Output the [X, Y] coordinate of the center of the cell containing the given text.  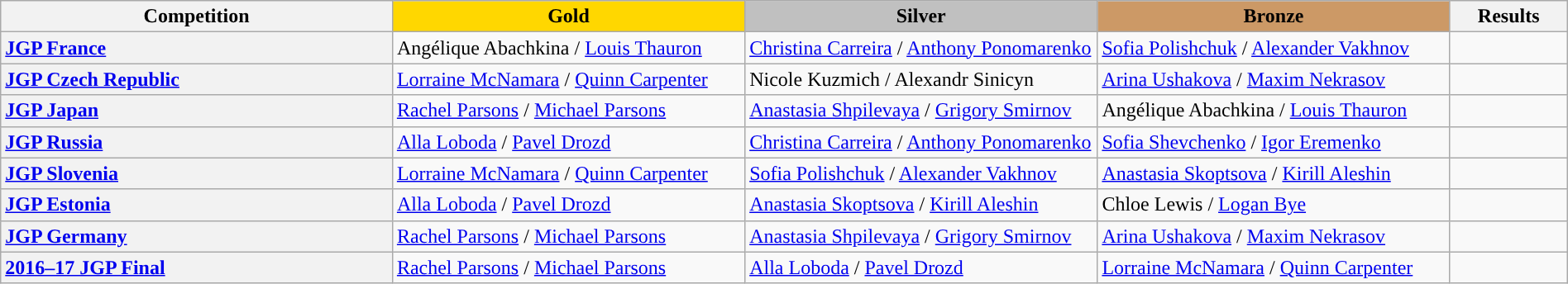
JGP France [197, 48]
2016–17 JGP Final [197, 267]
JGP Slovenia [197, 173]
Chloe Lewis / Logan Bye [1274, 205]
Results [1508, 17]
Gold [568, 17]
JGP Germany [197, 236]
JGP Japan [197, 111]
Sofia Shevchenko / Igor Eremenko [1274, 142]
JGP Russia [197, 142]
Competition [197, 17]
Nicole Kuzmich / Alexandr Sinicyn [921, 79]
JGP Estonia [197, 205]
Silver [921, 17]
Bronze [1274, 17]
JGP Czech Republic [197, 79]
